Output the (x, y) coordinate of the center of the cell containing the given text.  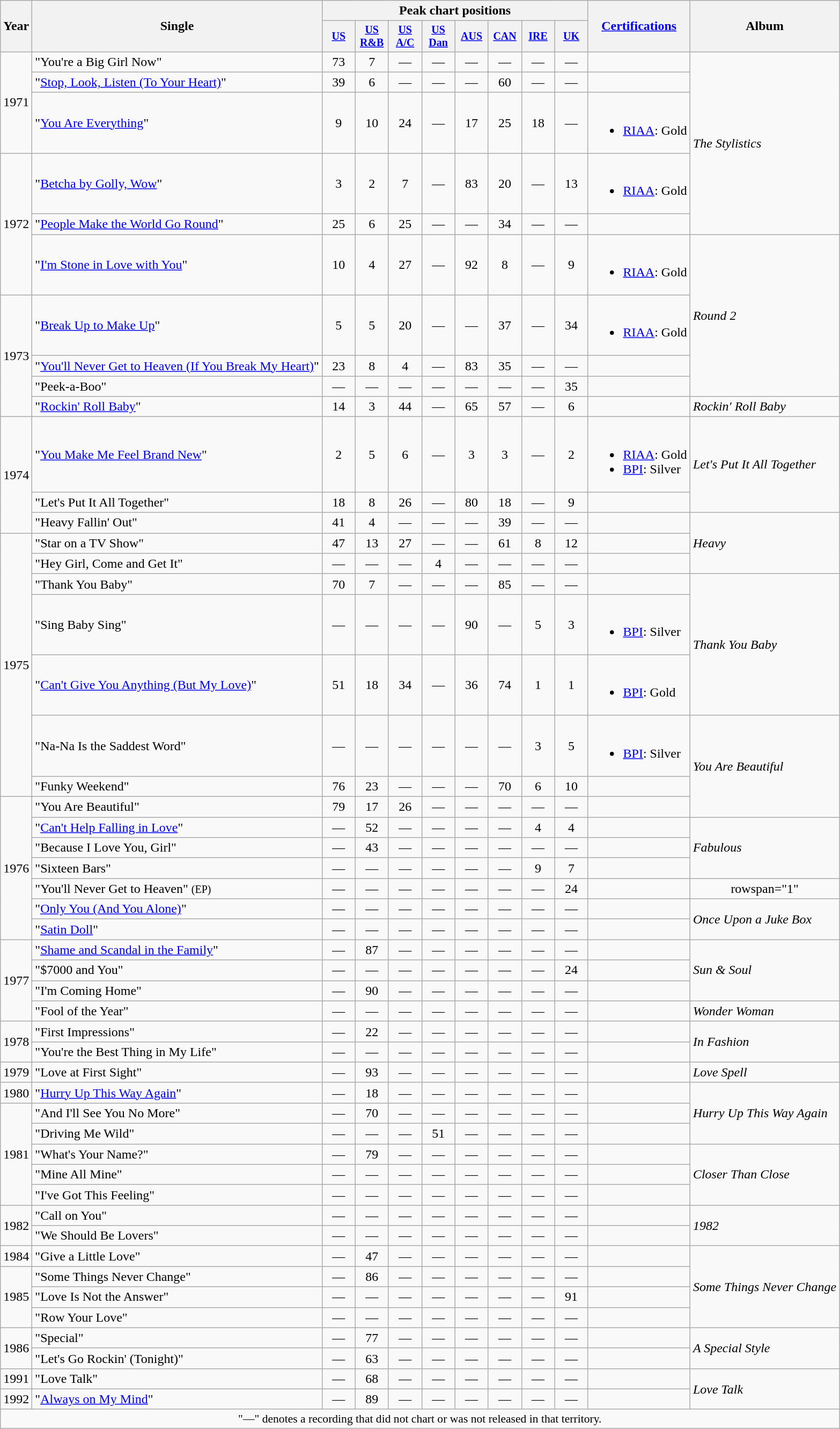
1992 (16, 1399)
14 (338, 407)
Fabulous (764, 848)
37 (505, 325)
1981 (16, 1154)
"Sing Baby Sing" (177, 625)
"You're a Big Girl Now" (177, 62)
CAN (505, 36)
In Fashion (764, 1042)
"What's Your Name?" (177, 1154)
"You'll Never Get to Heaven (If You Break My Heart)" (177, 366)
1991 (16, 1379)
"Heavy Fallin' Out" (177, 523)
"Mine All Mine" (177, 1175)
"Let's Put It All Together" (177, 502)
"Thank You Baby" (177, 584)
1986 (16, 1348)
"You Make Me Feel Brand New" (177, 455)
Wonder Woman (764, 1011)
63 (372, 1358)
12 (571, 543)
Love Spell (764, 1072)
Certifications (639, 26)
Thank You Baby (764, 644)
AUS (471, 36)
"Betcha by Golly, Wow" (177, 184)
A Special Style (764, 1348)
"Rockin' Roll Baby" (177, 407)
Love Talk (764, 1389)
"Call on You" (177, 1215)
"We Should Be Lovers" (177, 1236)
RIAA: GoldBPI: Silver (639, 455)
"Shame and Scandal in the Family" (177, 950)
Some Things Never Change (764, 1287)
"Love Talk" (177, 1379)
65 (471, 407)
80 (471, 502)
"Love Is Not the Answer" (177, 1297)
"You Are Everything" (177, 122)
Hurry Up This Way Again (764, 1113)
"Only You (And You Alone)" (177, 909)
Heavy (764, 543)
"Give a Little Love" (177, 1256)
"Let's Go Rockin' (Tonight)" (177, 1358)
"Row Your Love" (177, 1317)
"Break Up to Make Up" (177, 325)
1980 (16, 1093)
Rockin' Roll Baby (764, 407)
85 (505, 584)
Once Upon a Juke Box (764, 919)
Let's Put It All Together (764, 465)
"Because I Love You, Girl" (177, 848)
68 (372, 1379)
rowspan="1" (764, 889)
92 (471, 265)
1977 (16, 980)
"And I'll See You No More" (177, 1113)
"You'll Never Get to Heaven" (EP) (177, 889)
Peak chart positions (455, 11)
"Stop, Look, Listen (To Your Heart)" (177, 82)
1975 (16, 664)
Round 2 (764, 316)
1976 (16, 868)
"Special" (177, 1338)
USA/C (405, 36)
86 (372, 1277)
"Love at First Sight" (177, 1072)
1984 (16, 1256)
1973 (16, 356)
73 (338, 62)
77 (372, 1338)
74 (505, 685)
60 (505, 82)
1978 (16, 1042)
"You Are Beautiful" (177, 807)
The Stylistics (764, 143)
1971 (16, 102)
76 (338, 786)
"Can't Help Falling in Love" (177, 827)
"Can't Give You Anything (But My Love)" (177, 685)
USDan (438, 36)
Year (16, 26)
1974 (16, 475)
"Hurry Up This Way Again" (177, 1093)
41 (338, 523)
Album (764, 26)
22 (372, 1031)
"People Make the World Go Round" (177, 224)
"Sixteen Bars" (177, 868)
43 (372, 848)
"Star on a TV Show" (177, 543)
57 (505, 407)
61 (505, 543)
93 (372, 1072)
"Always on My Mind" (177, 1399)
You Are Beautiful (764, 766)
1972 (16, 224)
"—" denotes a recording that did not chart or was not released in that territory. (420, 1419)
"I'm Stone in Love with You" (177, 265)
1985 (16, 1297)
"Driving Me Wild" (177, 1134)
"$7000 and You" (177, 970)
36 (471, 685)
"I've Got This Feeling" (177, 1195)
Closer Than Close (764, 1175)
US (338, 36)
USR&B (372, 36)
"You're the Best Thing in My Life" (177, 1052)
"Na-Na Is the Saddest Word" (177, 746)
44 (405, 407)
"I'm Coming Home" (177, 991)
"Funky Weekend" (177, 786)
UK (571, 36)
"Hey Girl, Come and Get It" (177, 563)
"Some Things Never Change" (177, 1277)
Sun & Soul (764, 970)
IRE (538, 36)
87 (372, 950)
1979 (16, 1072)
52 (372, 827)
"Fool of the Year" (177, 1011)
"First Impressions" (177, 1031)
"Peek-a-Boo" (177, 386)
91 (571, 1297)
Single (177, 26)
"Satin Doll" (177, 929)
BPI: Gold (639, 685)
89 (372, 1399)
